Provide the (x, y) coordinate of the cell's center where the given text is located.  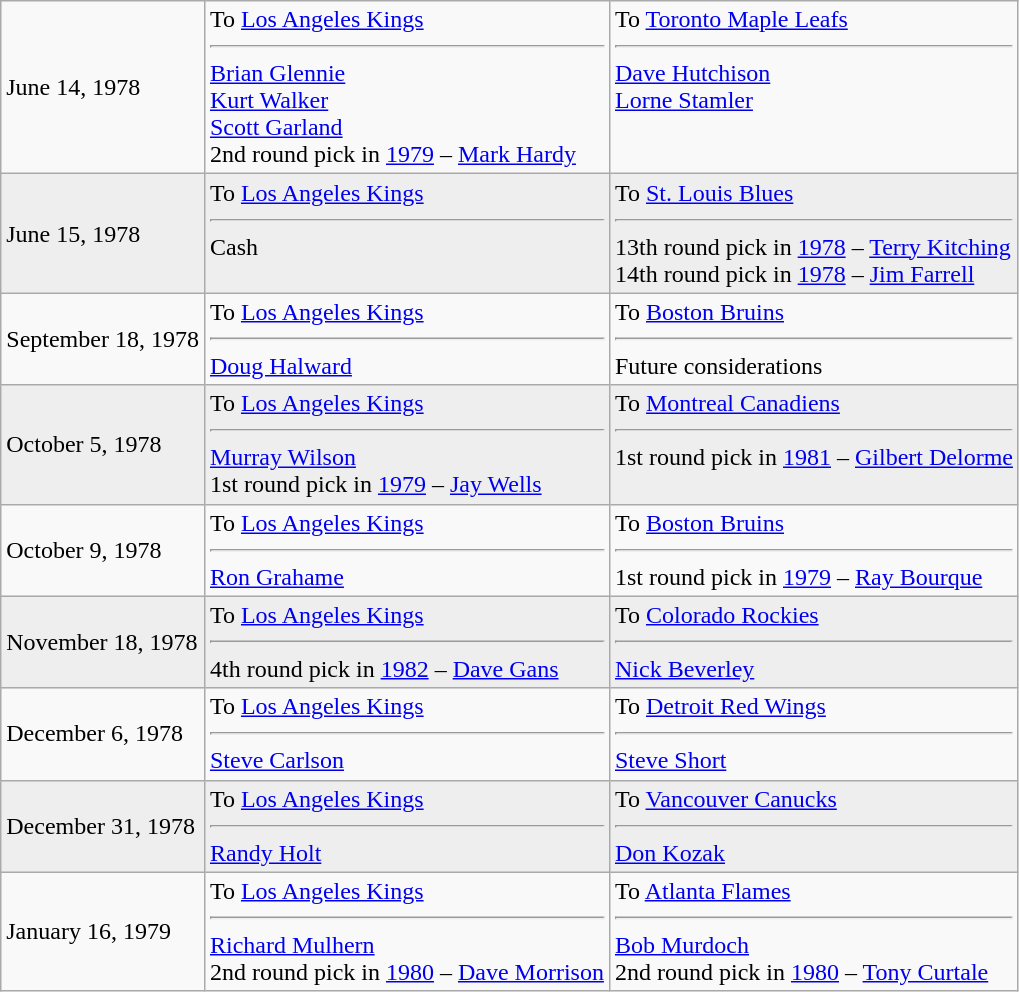
To Los Angeles KingsRichard Mulhern 2nd round pick in 1980 – Dave Morrison (406, 932)
To Los Angeles KingsRon Grahame (406, 550)
November 18, 1978 (103, 642)
To Colorado RockiesNick Beverley (814, 642)
To Los Angeles Kings4th round pick in 1982 – Dave Gans (406, 642)
December 6, 1978 (103, 734)
To Vancouver CanucksDon Kozak (814, 826)
January 16, 1979 (103, 932)
To Toronto Maple LeafsDave Hutchison Lorne Stamler (814, 88)
June 14, 1978 (103, 88)
December 31, 1978 (103, 826)
June 15, 1978 (103, 234)
To Montreal Canadiens1st round pick in 1981 – Gilbert Delorme (814, 444)
To St. Louis Blues13th round pick in 1978 – Terry Kitching 14th round pick in 1978 – Jim Farrell (814, 234)
To Los Angeles KingsDoug Halward (406, 339)
To Boston BruinsFuture considerations (814, 339)
September 18, 1978 (103, 339)
To Detroit Red WingsSteve Short (814, 734)
To Atlanta FlamesBob Murdoch 2nd round pick in 1980 – Tony Curtale (814, 932)
To Los Angeles KingsSteve Carlson (406, 734)
To Los Angeles KingsRandy Holt (406, 826)
To Los Angeles KingsMurray Wilson 1st round pick in 1979 – Jay Wells (406, 444)
To Los Angeles KingsCash (406, 234)
October 5, 1978 (103, 444)
October 9, 1978 (103, 550)
To Los Angeles KingsBrian Glennie Kurt Walker Scott Garland 2nd round pick in 1979 – Mark Hardy (406, 88)
To Boston Bruins1st round pick in 1979 – Ray Bourque (814, 550)
